For the text-containing cell, return its midpoint in [X, Y] coordinate format. 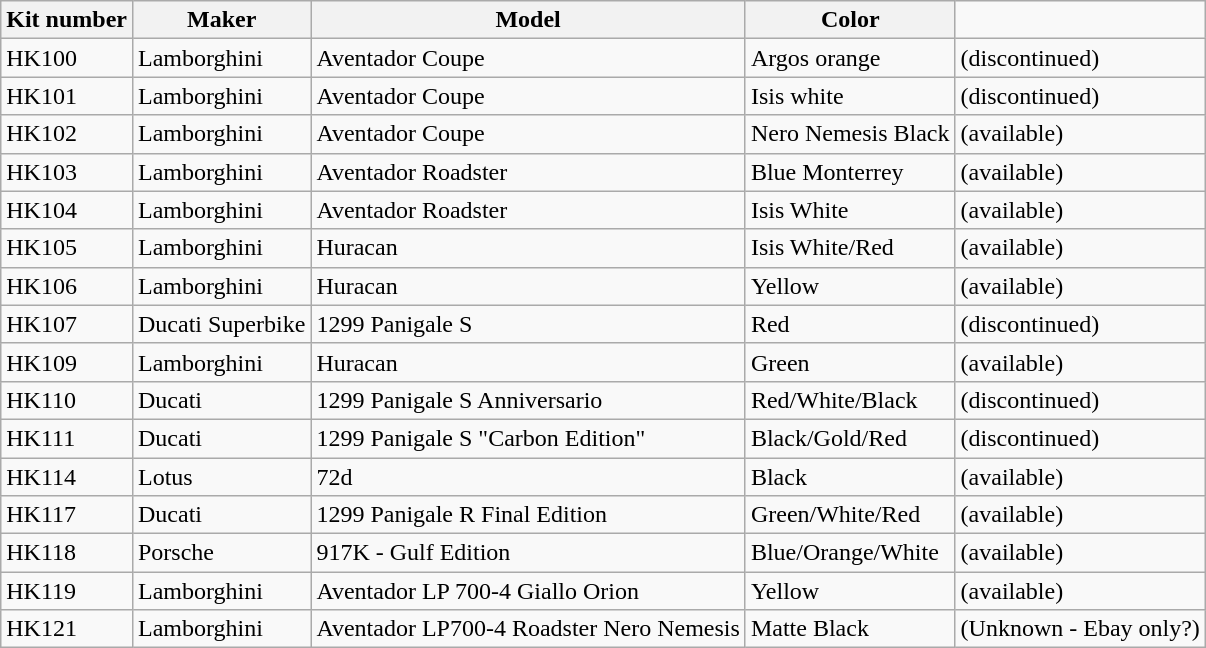
HK111 [67, 438]
Red/White/Black [850, 400]
HK117 [67, 515]
Blue Monterrey [850, 172]
Isis White/Red [850, 248]
1299 Panigale S Anniversario [528, 400]
HK104 [67, 210]
Matte Black [850, 629]
Green [850, 362]
HK107 [67, 324]
HK118 [67, 553]
72d [528, 477]
1299 Panigale S "Carbon Edition" [528, 438]
HK121 [67, 629]
HK101 [67, 96]
HK109 [67, 362]
Aventador LP700-4 Roadster Nero Nemesis [528, 629]
1299 Panigale R Final Edition [528, 515]
HK105 [67, 248]
Isis white [850, 96]
917K - Gulf Edition [528, 553]
Black/Gold/Red [850, 438]
Red [850, 324]
HK110 [67, 400]
Blue/Orange/White [850, 553]
HK119 [67, 591]
Maker [221, 20]
Color [850, 20]
Kit number [67, 20]
Black [850, 477]
HK106 [67, 286]
1299 Panigale S [528, 324]
Lotus [221, 477]
Aventador LP 700-4 Giallo Orion [528, 591]
Nero Nemesis Black [850, 134]
Porsche [221, 553]
HK114 [67, 477]
Isis White [850, 210]
HK100 [67, 58]
(Unknown - Ebay only?) [1080, 629]
Model [528, 20]
HK102 [67, 134]
HK103 [67, 172]
Green/White/Red [850, 515]
Ducati Superbike [221, 324]
Argos orange [850, 58]
